From the cell containing the given text, extract its center point as [x, y] coordinate. 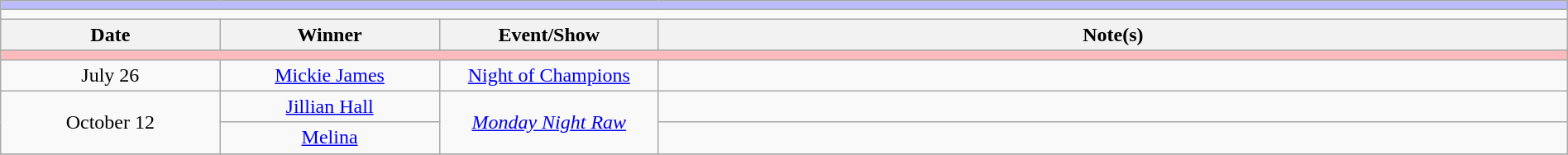
July 26 [111, 75]
Date [111, 35]
Jillian Hall [329, 106]
Monday Night Raw [549, 122]
October 12 [111, 122]
Melina [329, 138]
Mickie James [329, 75]
Night of Champions [549, 75]
Event/Show [549, 35]
Winner [329, 35]
Note(s) [1113, 35]
